Return [X, Y] of the center of cell containing provided text 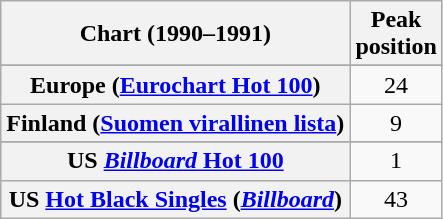
Finland (Suomen virallinen lista) [176, 123]
US Billboard Hot 100 [176, 161]
Chart (1990–1991) [176, 34]
US Hot Black Singles (Billboard) [176, 199]
1 [396, 161]
43 [396, 199]
Peakposition [396, 34]
24 [396, 85]
9 [396, 123]
Europe (Eurochart Hot 100) [176, 85]
